Extract the (x, y) coordinate from the center of the cell holding the provided text.  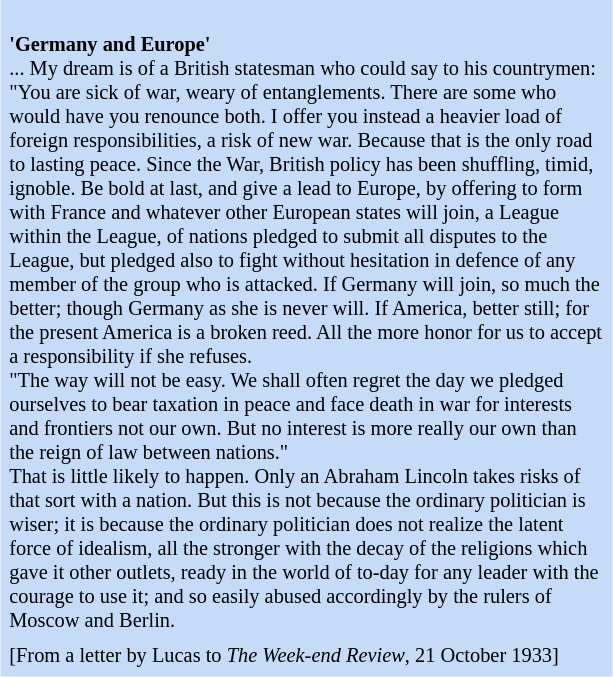
[From a letter by Lucas to The Week-end Review, 21 October 1933] (306, 656)
